From the cell containing the given text, extract its center point as [X, Y] coordinate. 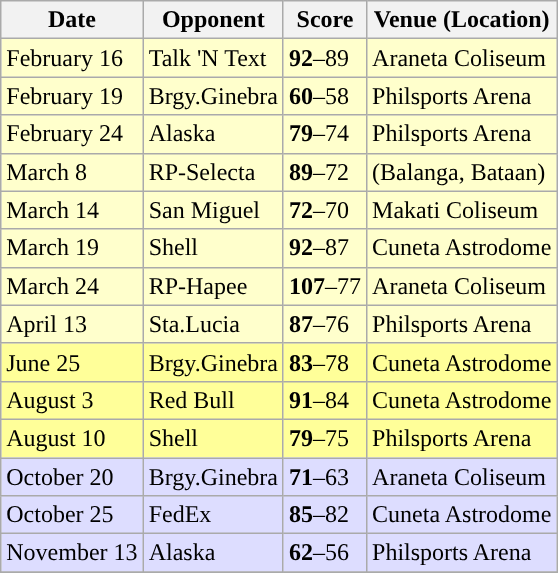
Score [324, 20]
FedEx [213, 515]
February 19 [72, 96]
60–58 [324, 96]
RP-Selecta [213, 172]
62–56 [324, 553]
87–76 [324, 324]
March 14 [72, 210]
October 20 [72, 477]
Opponent [213, 20]
92–87 [324, 248]
San Miguel [213, 210]
Sta.Lucia [213, 324]
92–89 [324, 58]
Date [72, 20]
October 25 [72, 515]
72–70 [324, 210]
August 3 [72, 400]
March 24 [72, 286]
Red Bull [213, 400]
(Balanga, Bataan) [462, 172]
March 8 [72, 172]
Makati Coliseum [462, 210]
71–63 [324, 477]
79–75 [324, 438]
April 13 [72, 324]
83–78 [324, 362]
85–82 [324, 515]
Talk 'N Text [213, 58]
89–72 [324, 172]
Venue (Location) [462, 20]
February 16 [72, 58]
November 13 [72, 553]
RP-Hapee [213, 286]
February 24 [72, 134]
91–84 [324, 400]
107–77 [324, 286]
March 19 [72, 248]
June 25 [72, 362]
August 10 [72, 438]
79–74 [324, 134]
